Pinpoint the cell where the given text exists, returning its (x, y) midpoint coordinate. 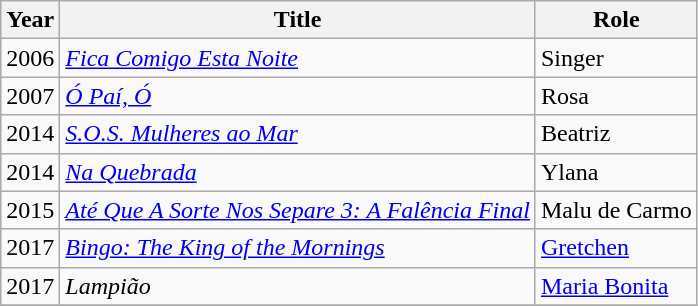
Lampião (298, 286)
Beatriz (616, 134)
Role (616, 20)
S.O.S. Mulheres ao Mar (298, 134)
Na Quebrada (298, 172)
Ylana (616, 172)
2006 (30, 58)
Singer (616, 58)
Até Que A Sorte Nos Separe 3: A Falência Final (298, 210)
Title (298, 20)
Maria Bonita (616, 286)
Bingo: The King of the Mornings (298, 248)
2007 (30, 96)
Rosa (616, 96)
Year (30, 20)
2015 (30, 210)
Malu de Carmo (616, 210)
Fica Comigo Esta Noite (298, 58)
Gretchen (616, 248)
Ó Paí, Ó (298, 96)
